Determine the (x, y) coordinate at the center of the cell enclosing the given text.  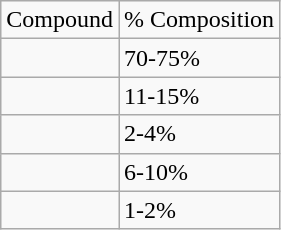
70-75% (198, 58)
11-15% (198, 96)
6-10% (198, 172)
Compound (60, 20)
% Composition (198, 20)
1-2% (198, 210)
2-4% (198, 134)
